Determine the (X, Y) coordinate at the center of the cell enclosing the given text.  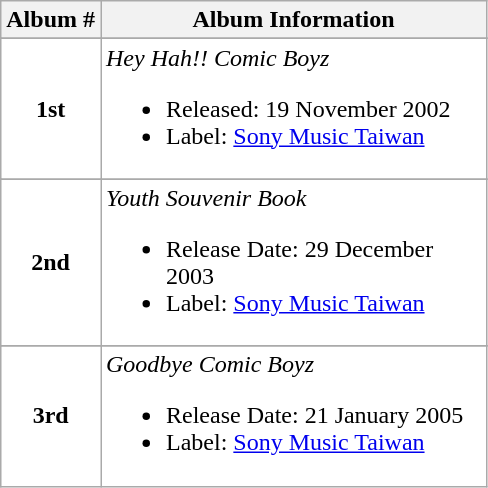
Youth Souvenir BookRelease Date: 29 December 2003Label: Sony Music Taiwan (293, 262)
Hey Hah!! Comic BoyzReleased: 19 November 2002Label: Sony Music Taiwan (293, 109)
Goodbye Comic BoyzRelease Date: 21 January 2005Label: Sony Music Taiwan (293, 416)
2nd (51, 262)
Album # (51, 20)
Album Information (293, 20)
1st (51, 109)
3rd (51, 416)
